Locate the cell with the specified text and output its (x, y) center coordinate. 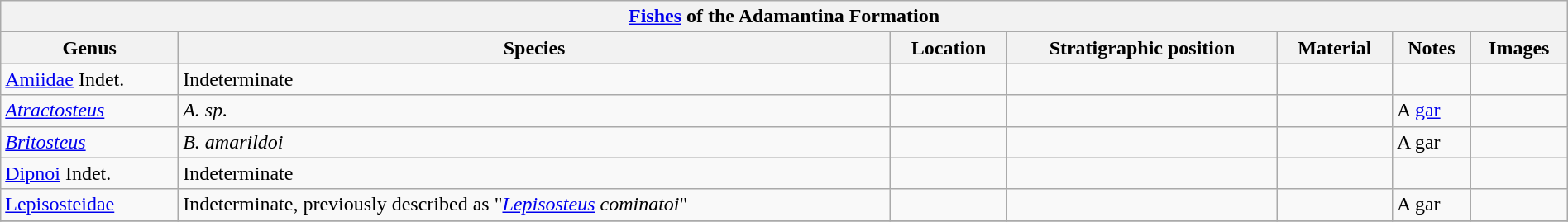
Indeterminate, previously described as "Lepisosteus cominatoi" (534, 205)
Genus (89, 48)
Amiidae Indet. (89, 79)
Species (534, 48)
Stratigraphic position (1143, 48)
Location (949, 48)
Material (1335, 48)
Dipnoi Indet. (89, 173)
Images (1518, 48)
Lepisosteidae (89, 205)
Notes (1431, 48)
Britosteus (89, 142)
B. amarildoi (534, 142)
Atractosteus (89, 111)
A. sp. (534, 111)
Fishes of the Adamantina Formation (784, 17)
